Provide the (X, Y) coordinate of the cell's center where the given text is located.  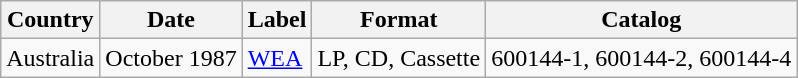
October 1987 (171, 58)
600144-1, 600144-2, 600144-4 (642, 58)
LP, CD, Cassette (399, 58)
Australia (50, 58)
WEA (277, 58)
Label (277, 20)
Format (399, 20)
Country (50, 20)
Date (171, 20)
Catalog (642, 20)
